Output the (X, Y) coordinate of the center of the cell containing the given text.  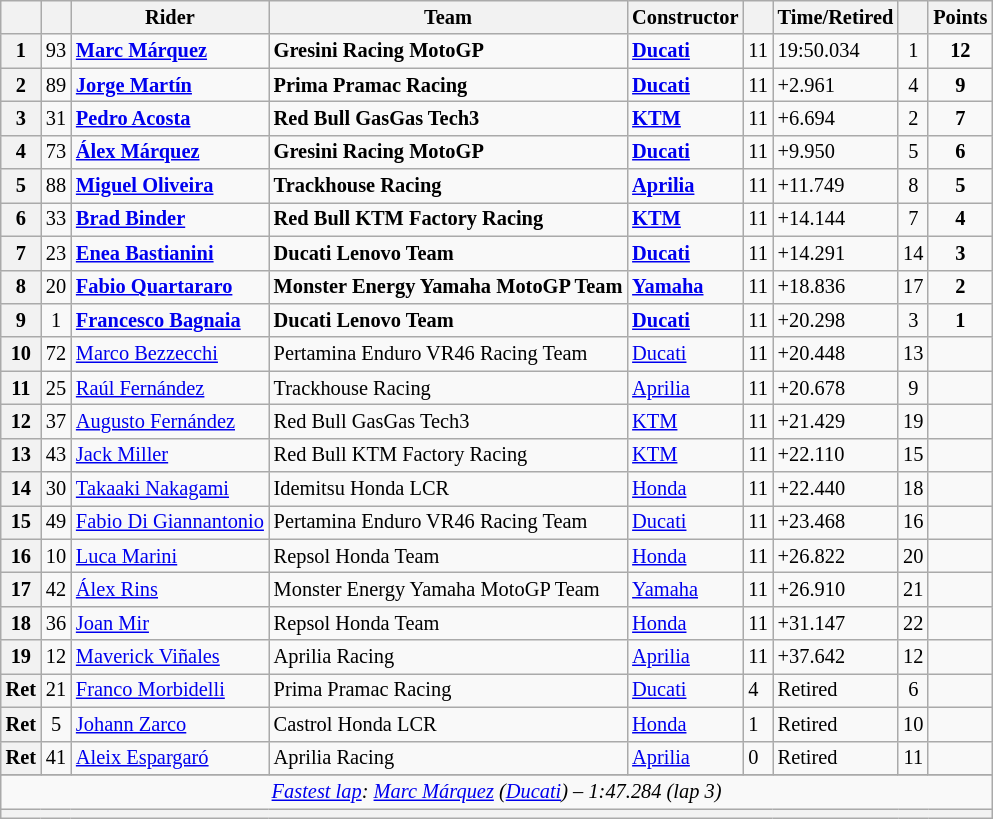
Maverick Viñales (170, 657)
+20.298 (836, 320)
Points (960, 17)
89 (56, 85)
+11.749 (836, 186)
Álex Rins (170, 589)
Constructor (685, 17)
Marc Márquez (170, 51)
+2.961 (836, 85)
+37.642 (836, 657)
Miguel Oliveira (170, 186)
Marco Bezzecchi (170, 354)
+18.836 (836, 287)
Fabio Di Giannantonio (170, 522)
36 (56, 623)
Fastest lap: Marc Márquez (Ducati) – 1:47.284 (lap 3) (497, 791)
+23.468 (836, 522)
Enea Bastianini (170, 253)
31 (56, 118)
72 (56, 354)
42 (56, 589)
73 (56, 152)
Time/Retired (836, 17)
Franco Morbidelli (170, 690)
33 (56, 219)
37 (56, 421)
0 (758, 758)
Aleix Espargaró (170, 758)
Francesco Bagnaia (170, 320)
88 (56, 186)
+31.147 (836, 623)
Rider (170, 17)
+14.291 (836, 253)
19:50.034 (836, 51)
Fabio Quartararo (170, 287)
Johann Zarco (170, 724)
+21.429 (836, 421)
Jorge Martín (170, 85)
+20.448 (836, 354)
23 (56, 253)
Augusto Fernández (170, 421)
+22.440 (836, 489)
+26.910 (836, 589)
Pedro Acosta (170, 118)
Luca Marini (170, 556)
25 (56, 388)
43 (56, 455)
Jack Miller (170, 455)
+20.678 (836, 388)
Castrol Honda LCR (448, 724)
Idemitsu Honda LCR (448, 489)
30 (56, 489)
41 (56, 758)
22 (913, 623)
+22.110 (836, 455)
93 (56, 51)
Brad Binder (170, 219)
Team (448, 17)
+6.694 (836, 118)
Álex Márquez (170, 152)
+26.822 (836, 556)
+9.950 (836, 152)
Joan Mir (170, 623)
49 (56, 522)
Raúl Fernández (170, 388)
+14.144 (836, 219)
Takaaki Nakagami (170, 489)
